For the text-containing cell, return its midpoint in (x, y) coordinate format. 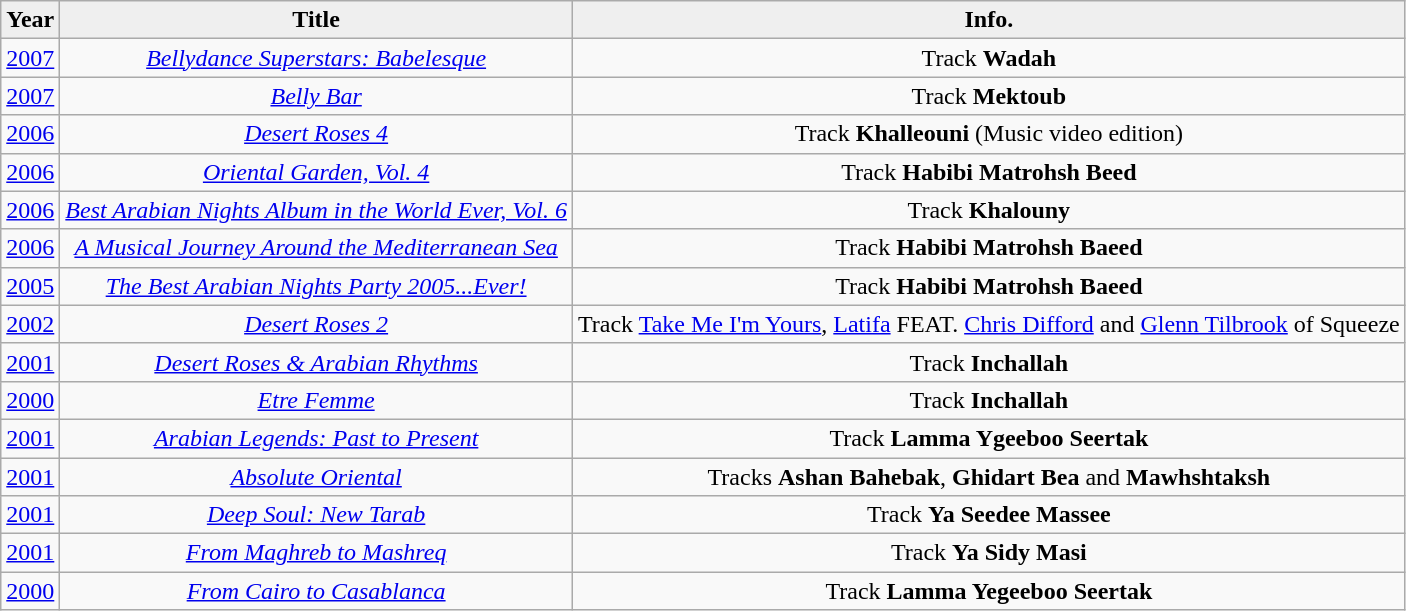
Track Ya Sidy Masi (988, 553)
From Cairo to Casablanca (316, 591)
Desert Roses 2 (316, 324)
Track Lamma Ygeeboo Seertak (988, 438)
Track Habibi Matrohsh Beed (988, 172)
Track Khalouny (988, 210)
Desert Roses & Arabian Rhythms (316, 362)
Track Take Me I'm Yours, Latifa FEAT. Chris Difford and Glenn Tilbrook of Squeeze (988, 324)
Arabian Legends: Past to Present (316, 438)
Track Ya Seedee Massee (988, 515)
Etre Femme (316, 400)
Best Arabian Nights Album in the World Ever, Vol. 6 (316, 210)
The Best Arabian Nights Party 2005...Ever! (316, 286)
Title (316, 20)
Year (30, 20)
Track Wadah (988, 58)
2002 (30, 324)
A Musical Journey Around the Mediterranean Sea (316, 248)
Info. (988, 20)
From Maghreb to Mashreq (316, 553)
Desert Roses 4 (316, 134)
Track Khalleouni (Music video edition) (988, 134)
Absolute Oriental (316, 477)
Tracks Ashan Bahebak, Ghidart Bea and Mawhshtaksh (988, 477)
Bellydance Superstars: Babelesque (316, 58)
Deep Soul: New Tarab (316, 515)
Oriental Garden, Vol. 4 (316, 172)
Track Lamma Yegeeboo Seertak (988, 591)
Track Mektoub (988, 96)
2005 (30, 286)
Belly Bar (316, 96)
